From the cell containing the given text, extract its center point as (X, Y) coordinate. 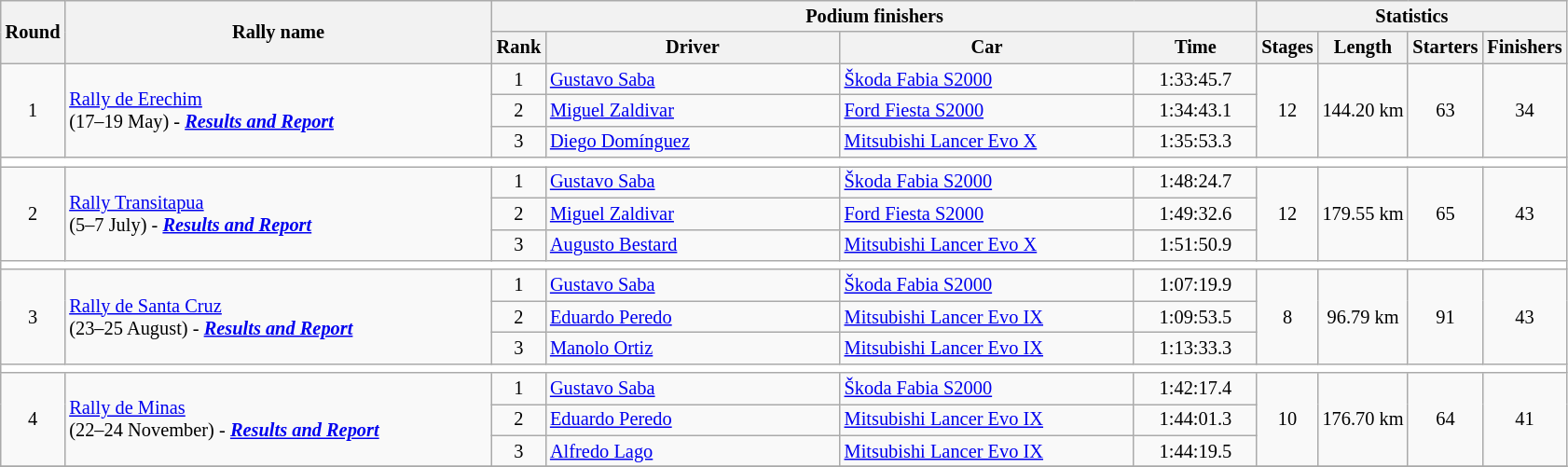
Rally de Santa Cruz(23–25 August) - Results and Report (278, 317)
Time (1195, 48)
Rally de Minas(22–24 November) - Results and Report (278, 419)
64 (1445, 419)
1:48:24.7 (1195, 182)
1:42:17.4 (1195, 389)
Car (987, 48)
10 (1286, 419)
65 (1445, 213)
Driver (693, 48)
1:09:53.5 (1195, 317)
1:49:32.6 (1195, 213)
Starters (1445, 48)
Augusto Bestard (693, 245)
176.70 km (1363, 419)
179.55 km (1363, 213)
1:33:45.7 (1195, 79)
41 (1524, 419)
Length (1363, 48)
Statistics (1411, 16)
1:07:19.9 (1195, 285)
63 (1445, 110)
Rally name (278, 32)
8 (1286, 317)
Rank (518, 48)
Diego Domínguez (693, 142)
Manolo Ortiz (693, 348)
1:13:33.3 (1195, 348)
91 (1445, 317)
1:51:50.9 (1195, 245)
1:35:53.3 (1195, 142)
1:44:19.5 (1195, 451)
Rally de Erechim(17–19 May) - Results and Report (278, 110)
1:34:43.1 (1195, 110)
1:44:01.3 (1195, 419)
144.20 km (1363, 110)
Rally Transitapua(5–7 July) - Results and Report (278, 213)
Alfredo Lago (693, 451)
Podium finishers (874, 16)
Stages (1286, 48)
Finishers (1524, 48)
4 (34, 419)
34 (1524, 110)
Round (34, 32)
96.79 km (1363, 317)
